Return (X, Y) of the center of cell containing provided text 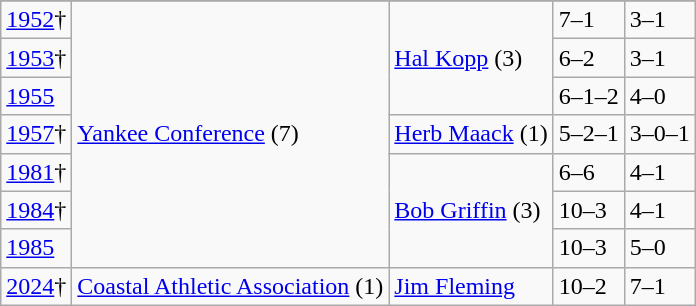
Yankee Conference (7) (230, 134)
Hal Kopp (3) (471, 58)
1985 (36, 248)
5–0 (660, 248)
1952† (36, 20)
4–0 (660, 96)
1953† (36, 58)
2024† (36, 286)
Bob Griffin (3) (471, 210)
1955 (36, 96)
5–2–1 (588, 134)
10–2 (588, 286)
6–2 (588, 58)
1957† (36, 134)
1984† (36, 210)
Herb Maack (1) (471, 134)
Jim Fleming (471, 286)
6–1–2 (588, 96)
Coastal Athletic Association (1) (230, 286)
1981† (36, 172)
3–0–1 (660, 134)
6–6 (588, 172)
